Determine the [x, y] coordinate at the center of the cell enclosing the given text.  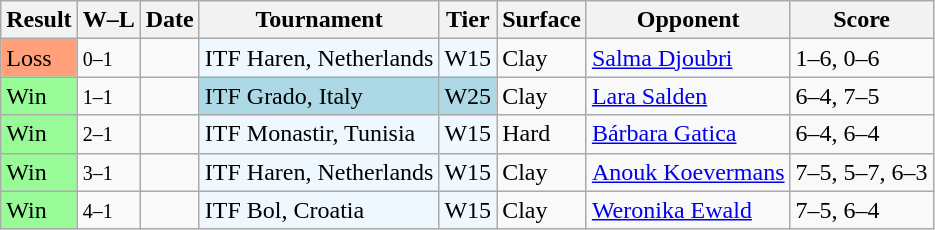
4–1 [108, 210]
Anouk Koevermans [688, 172]
Bárbara Gatica [688, 134]
6–4, 6–4 [862, 134]
ITF Bol, Croatia [319, 210]
Loss [39, 58]
Opponent [688, 20]
3–1 [108, 172]
Salma Djoubri [688, 58]
2–1 [108, 134]
Tournament [319, 20]
Score [862, 20]
Weronika Ewald [688, 210]
W–L [108, 20]
6–4, 7–5 [862, 96]
Lara Salden [688, 96]
1–6, 0–6 [862, 58]
Result [39, 20]
Date [170, 20]
Surface [542, 20]
Hard [542, 134]
7–5, 5–7, 6–3 [862, 172]
ITF Monastir, Tunisia [319, 134]
ITF Grado, Italy [319, 96]
Tier [468, 20]
1–1 [108, 96]
7–5, 6–4 [862, 210]
0–1 [108, 58]
W25 [468, 96]
